Identify which cell holds the provided text, then report its [x, y] central coordinate. 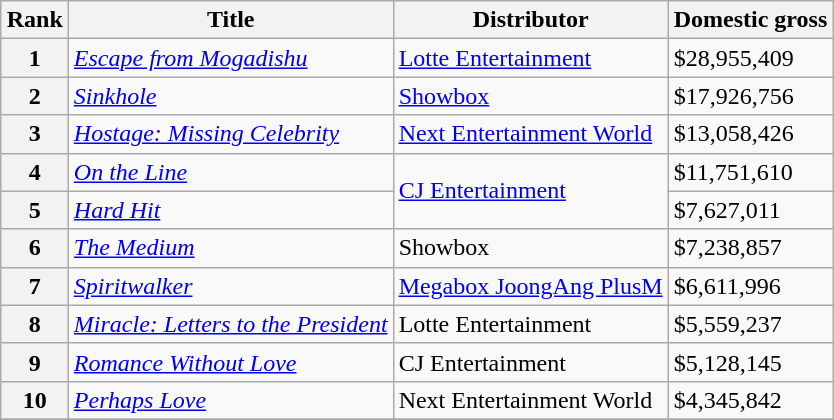
Romance Without Love [230, 362]
Domestic gross [750, 20]
6 [34, 248]
The Medium [230, 248]
$5,128,145 [750, 362]
4 [34, 172]
5 [34, 210]
$13,058,426 [750, 134]
$28,955,409 [750, 58]
Rank [34, 20]
Perhaps Love [230, 400]
Miracle: Letters to the President [230, 324]
$6,611,996 [750, 286]
9 [34, 362]
Hard Hit [230, 210]
1 [34, 58]
Escape from Mogadishu [230, 58]
7 [34, 286]
Spiritwalker [230, 286]
$7,238,857 [750, 248]
Sinkhole [230, 96]
$4,345,842 [750, 400]
10 [34, 400]
Distributor [530, 20]
On the Line [230, 172]
$7,627,011 [750, 210]
Hostage: Missing Celebrity [230, 134]
Title [230, 20]
8 [34, 324]
3 [34, 134]
$17,926,756 [750, 96]
$5,559,237 [750, 324]
$11,751,610 [750, 172]
2 [34, 96]
Megabox JoongAng PlusM [530, 286]
